Locate the cell with the specified text and output its [x, y] center coordinate. 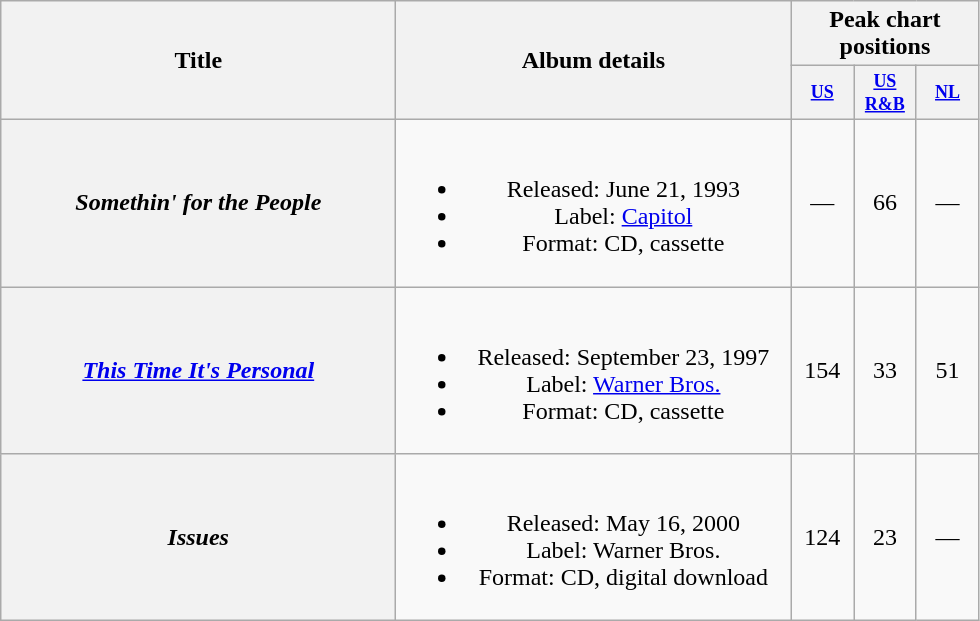
Peak chart positions [885, 34]
154 [822, 370]
23 [886, 538]
Released: September 23, 1997Label: Warner Bros.Format: CD, cassette [594, 370]
Issues [198, 538]
Album details [594, 60]
Released: June 21, 1993Label: CapitolFormat: CD, cassette [594, 202]
124 [822, 538]
Title [198, 60]
Somethin' for the People [198, 202]
33 [886, 370]
66 [886, 202]
This Time It's Personal [198, 370]
US [822, 93]
NL [948, 93]
51 [948, 370]
USR&B [886, 93]
Released: May 16, 2000Label: Warner Bros.Format: CD, digital download [594, 538]
